Capture the cell that displays the provided text and extract its (X, Y) central coordinate. 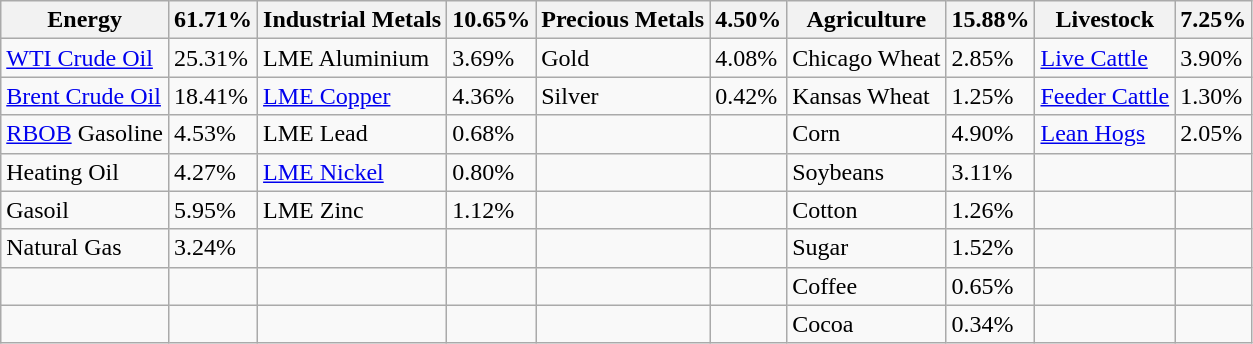
15.88% (990, 20)
4.90% (990, 134)
Kansas Wheat (866, 96)
Feeder Cattle (1105, 96)
Live Cattle (1105, 58)
7.25% (1214, 20)
3.11% (990, 172)
18.41% (212, 96)
LME Zinc (352, 210)
61.71% (212, 20)
2.85% (990, 58)
Industrial Metals (352, 20)
Agriculture (866, 20)
Coffee (866, 286)
Soybeans (866, 172)
Gold (623, 58)
LME Copper (352, 96)
Sugar (866, 248)
1.12% (492, 210)
10.65% (492, 20)
Gasoil (85, 210)
3.90% (1214, 58)
3.24% (212, 248)
LME Nickel (352, 172)
Brent Crude Oil (85, 96)
Heating Oil (85, 172)
Livestock (1105, 20)
0.80% (492, 172)
Cotton (866, 210)
RBOB Gasoline (85, 134)
Cocoa (866, 324)
25.31% (212, 58)
1.25% (990, 96)
LME Aluminium (352, 58)
4.50% (748, 20)
5.95% (212, 210)
Natural Gas (85, 248)
Corn (866, 134)
4.08% (748, 58)
LME Lead (352, 134)
4.27% (212, 172)
1.30% (1214, 96)
Precious Metals (623, 20)
2.05% (1214, 134)
Lean Hogs (1105, 134)
0.65% (990, 286)
3.69% (492, 58)
4.36% (492, 96)
1.52% (990, 248)
Chicago Wheat (866, 58)
WTI Crude Oil (85, 58)
4.53% (212, 134)
0.34% (990, 324)
1.26% (990, 210)
0.68% (492, 134)
Silver (623, 96)
0.42% (748, 96)
Energy (85, 20)
